For the text-containing cell, return its midpoint in [X, Y] coordinate format. 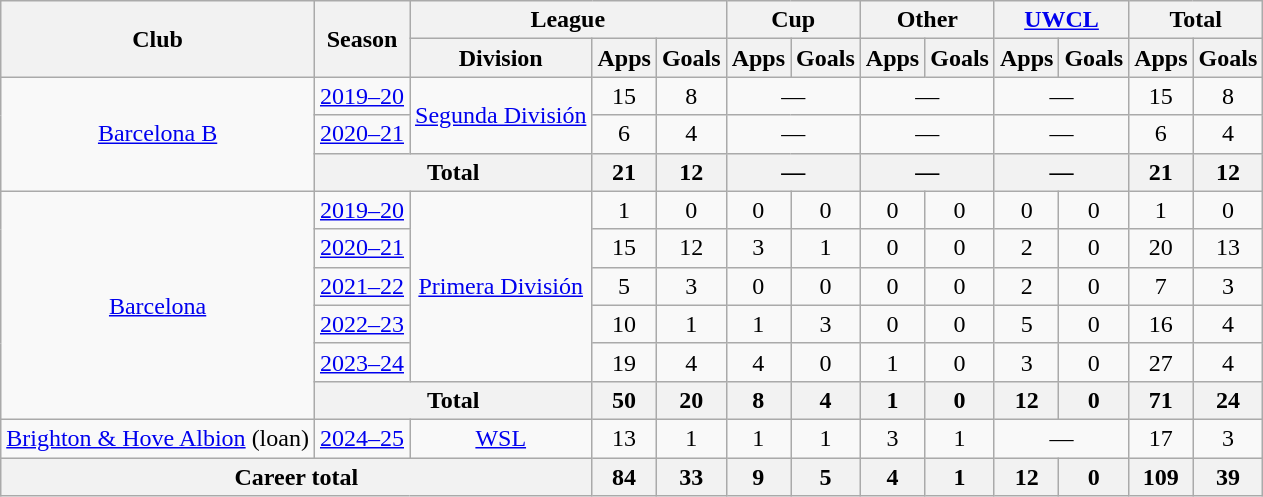
7 [1161, 286]
Club [158, 39]
Barcelona [158, 305]
19 [624, 362]
50 [624, 400]
Division [501, 58]
Segunda División [501, 115]
Cup [793, 20]
Other [927, 20]
Primera División [501, 286]
2022–23 [362, 324]
2024–25 [362, 438]
2021–22 [362, 286]
33 [691, 477]
Career total [296, 477]
84 [624, 477]
71 [1161, 400]
24 [1228, 400]
27 [1161, 362]
League [568, 20]
Barcelona B [158, 134]
Brighton & Hove Albion (loan) [158, 438]
UWCL [1061, 20]
Season [362, 39]
WSL [501, 438]
2023–24 [362, 362]
10 [624, 324]
109 [1161, 477]
9 [758, 477]
16 [1161, 324]
17 [1161, 438]
39 [1228, 477]
